Capture the cell that displays the provided text and extract its [X, Y] central coordinate. 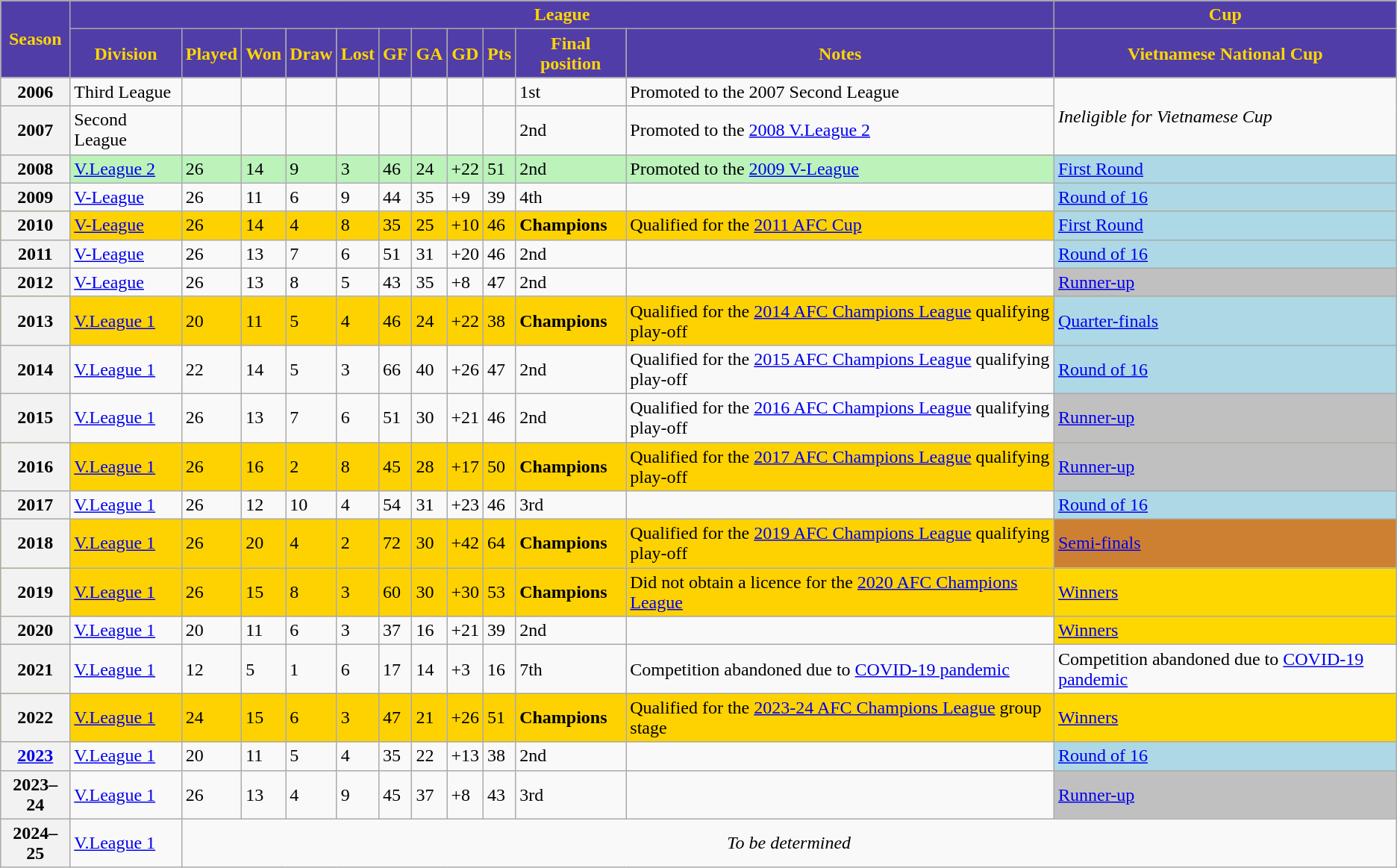
+3 [466, 669]
2018 [36, 543]
GA [430, 54]
64 [500, 543]
2006 [36, 92]
2020 [36, 631]
54 [396, 505]
Semi-finals [1225, 543]
2008 [36, 169]
Third League [126, 92]
2017 [36, 505]
72 [396, 543]
17 [396, 669]
Qualified for the 2011 AFC Cup [840, 225]
2016 [36, 466]
2007 [36, 130]
40 [430, 369]
To be determined [789, 843]
2019 [36, 593]
Qualified for the 2019 AFC Champions League qualifying play-off [840, 543]
+30 [466, 593]
25 [430, 225]
2023–24 [36, 794]
Lost [357, 54]
+20 [466, 254]
2012 [36, 282]
1st [571, 92]
Qualified for the 2014 AFC Champions League qualifying play-off [840, 321]
2011 [36, 254]
+23 [466, 505]
GF [396, 54]
2015 [36, 418]
Promoted to the 2009 V-League [840, 169]
4th [571, 197]
50 [500, 466]
28 [430, 466]
Division [126, 54]
GD [466, 54]
Did not obtain a licence for the 2020 AFC Champions League [840, 593]
2010 [36, 225]
Qualified for the 2016 AFC Champions League qualifying play-off [840, 418]
Quarter-finals [1225, 321]
44 [396, 197]
2014 [36, 369]
+9 [466, 197]
Draw [311, 54]
Played [211, 54]
7th [571, 669]
10 [311, 505]
+10 [466, 225]
League [563, 15]
Pts [500, 54]
2022 [36, 718]
2021 [36, 669]
60 [396, 593]
+42 [466, 543]
2024–25 [36, 843]
Promoted to the 2007 Second League [840, 92]
Season [36, 39]
66 [396, 369]
21 [430, 718]
Qualified for the 2023-24 AFC Champions League group stage [840, 718]
2023 [36, 756]
Final position [571, 54]
1 [311, 669]
+17 [466, 466]
+13 [466, 756]
Vietnamese National Cup [1225, 54]
2013 [36, 321]
Won [264, 54]
2009 [36, 197]
Qualified for the 2015 AFC Champions League qualifying play-off [840, 369]
Promoted to the 2008 V.League 2 [840, 130]
Qualified for the 2017 AFC Champions League qualifying play-off [840, 466]
V.League 2 [126, 169]
53 [500, 593]
Ineligible for Vietnamese Cup [1225, 116]
Notes [840, 54]
Second League [126, 130]
Cup [1225, 15]
